Provide the (x, y) coordinate of the cell's center where the given text is located.  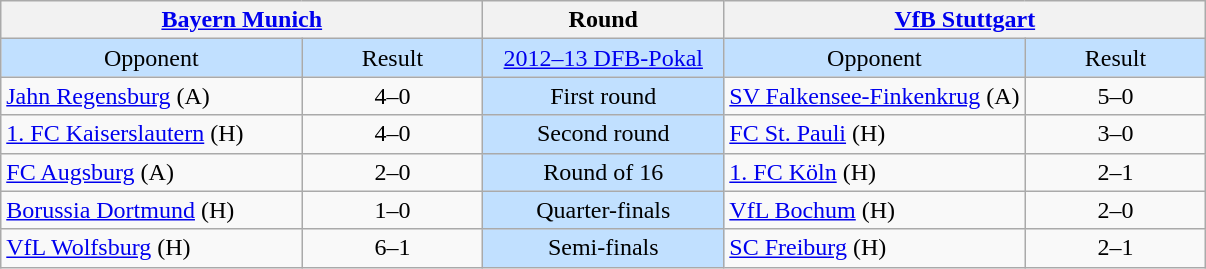
Jahn Regensburg (A) (152, 96)
FC Augsburg (A) (152, 172)
Second round (604, 134)
VfL Bochum (H) (874, 210)
Semi-finals (604, 248)
6–1 (392, 248)
Round (604, 20)
3–0 (1116, 134)
VfB Stuttgart (965, 20)
Round of 16 (604, 172)
SV Falkensee-Finkenkrug (A) (874, 96)
VfL Wolfsburg (H) (152, 248)
Quarter-finals (604, 210)
2012–13 DFB-Pokal (604, 58)
5–0 (1116, 96)
Borussia Dortmund (H) (152, 210)
1–0 (392, 210)
1. FC Köln (H) (874, 172)
Bayern Munich (242, 20)
SC Freiburg (H) (874, 248)
1. FC Kaiserslautern (H) (152, 134)
First round (604, 96)
FC St. Pauli (H) (874, 134)
